Provide the (X, Y) coordinate of the cell's center where the given text is located.  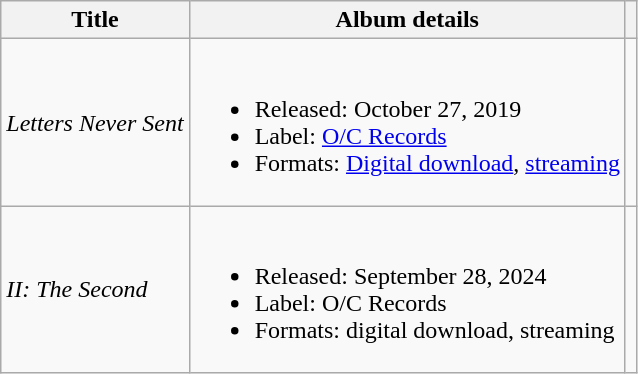
Released: October 27, 2019Label: O/C RecordsFormats: Digital download, streaming (407, 122)
II: The Second (95, 290)
Letters Never Sent (95, 122)
Title (95, 20)
Album details (407, 20)
Released: September 28, 2024Label: O/C RecordsFormats: digital download, streaming (407, 290)
